Locate the cell with the specified text and output its [X, Y] center coordinate. 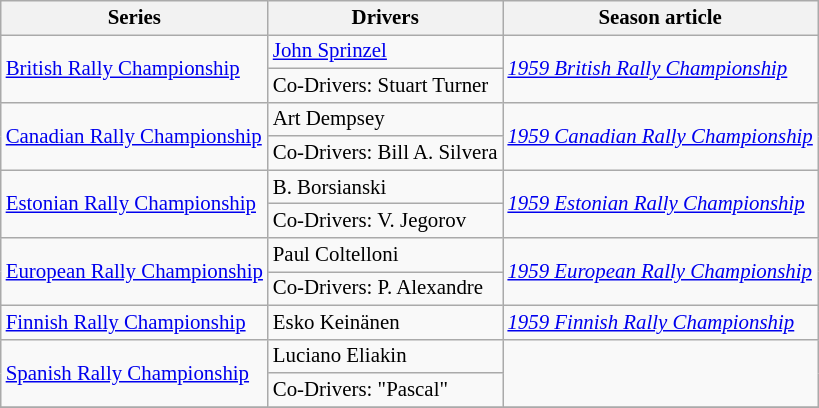
Co-Drivers: "Pascal" [386, 390]
1959 Finnish Rally Championship [660, 322]
Finnish Rally Championship [134, 322]
European Rally Championship [134, 272]
Estonian Rally Championship [134, 204]
John Sprinzel [386, 51]
Spanish Rally Championship [134, 373]
Co-Drivers: P. Alexandre [386, 288]
British Rally Championship [134, 68]
Series [134, 18]
Luciano Eliakin [386, 356]
B. Borsianski [386, 187]
Co-Drivers: V. Jegorov [386, 221]
1959 Canadian Rally Championship [660, 136]
1959 European Rally Championship [660, 272]
Co-Drivers: Stuart Turner [386, 85]
Paul Coltelloni [386, 255]
Canadian Rally Championship [134, 136]
Art Dempsey [386, 119]
Co-Drivers: Bill A. Silvera [386, 153]
1959 British Rally Championship [660, 68]
Esko Keinänen [386, 322]
Drivers [386, 18]
Season article [660, 18]
1959 Estonian Rally Championship [660, 204]
